Pinpoint the cell where the given text exists, returning its [X, Y] midpoint coordinate. 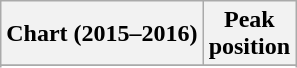
Chart (2015–2016) [102, 34]
Peak position [249, 34]
